Output the [X, Y] coordinate of the center of the cell containing the given text.  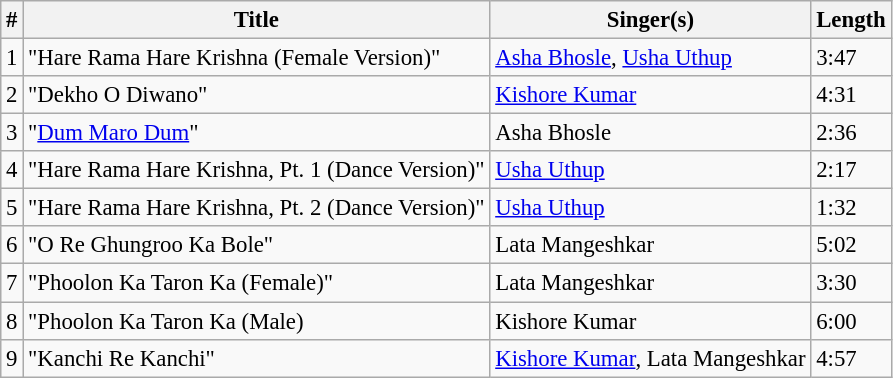
"Phoolon Ka Taron Ka (Female)" [256, 283]
Kishore Kumar, Lata Mangeshkar [650, 358]
"Kanchi Re Kanchi" [256, 358]
2 [12, 95]
Singer(s) [650, 20]
"Phoolon Ka Taron Ka (Male) [256, 321]
6:00 [851, 321]
4 [12, 170]
# [12, 20]
9 [12, 358]
"Hare Rama Hare Krishna, Pt. 2 (Dance Version)" [256, 208]
"Dum Maro Dum" [256, 133]
2:17 [851, 170]
1 [12, 58]
5:02 [851, 245]
Length [851, 20]
"O Re Ghungroo Ka Bole" [256, 245]
3:30 [851, 283]
Asha Bhosle, Usha Uthup [650, 58]
Asha Bhosle [650, 133]
"Hare Rama Hare Krishna, Pt. 1 (Dance Version)" [256, 170]
Title [256, 20]
1:32 [851, 208]
2:36 [851, 133]
8 [12, 321]
3:47 [851, 58]
5 [12, 208]
6 [12, 245]
7 [12, 283]
4:31 [851, 95]
"Dekho O Diwano" [256, 95]
3 [12, 133]
4:57 [851, 358]
"Hare Rama Hare Krishna (Female Version)" [256, 58]
